For the text-containing cell, return its midpoint in [X, Y] coordinate format. 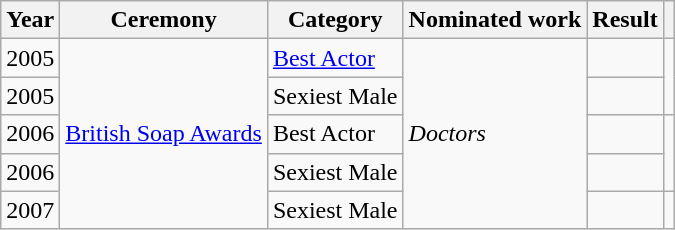
British Soap Awards [164, 134]
Doctors [495, 134]
Result [625, 20]
Ceremony [164, 20]
Year [30, 20]
2007 [30, 210]
Nominated work [495, 20]
Category [335, 20]
